Extract the [x, y] coordinate from the center of the cell holding the provided text.  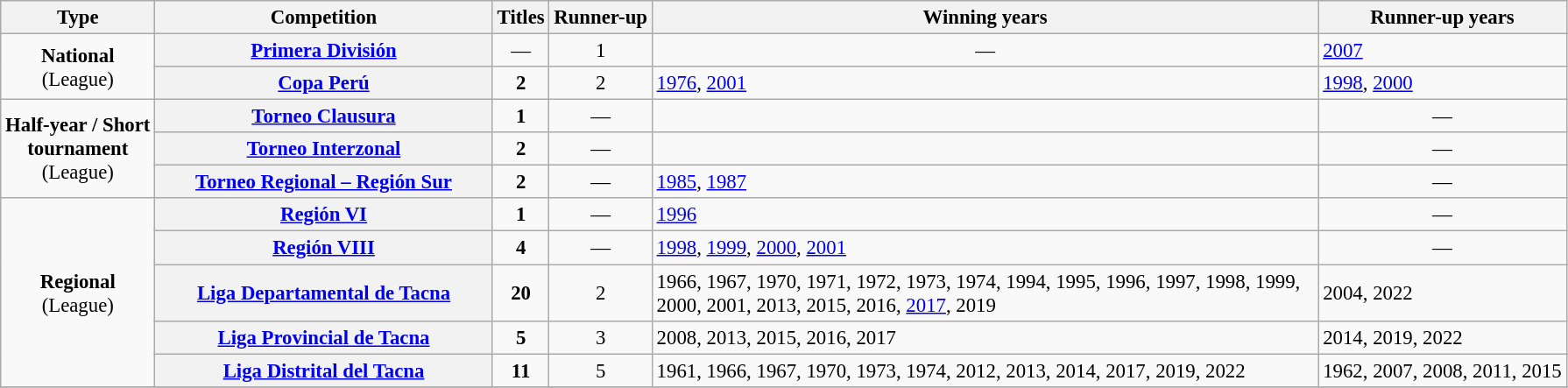
2007 [1442, 51]
1961, 1966, 1967, 1970, 1973, 1974, 2012, 2013, 2014, 2017, 2019, 2022 [985, 370]
1966, 1967, 1970, 1971, 1972, 1973, 1974, 1994, 1995, 1996, 1997, 1998, 1999, 2000, 2001, 2013, 2015, 2016, 2017, 2019 [985, 293]
1998, 1999, 2000, 2001 [985, 248]
Half-year / Shorttournament(League) [78, 149]
1985, 1987 [985, 182]
Primera División [324, 51]
Titles [520, 18]
1962, 2007, 2008, 2011, 2015 [1442, 370]
Torneo Clausura [324, 116]
Copa Perú [324, 83]
4 [520, 248]
National(League) [78, 67]
1998, 2000 [1442, 83]
3 [601, 337]
Torneo Regional – Región Sur [324, 182]
Región VI [324, 215]
Runner-up years [1442, 18]
Torneo Interzonal [324, 149]
Competition [324, 18]
Type [78, 18]
Winning years [985, 18]
2008, 2013, 2015, 2016, 2017 [985, 337]
Regional(League) [78, 293]
1996 [985, 215]
11 [520, 370]
2014, 2019, 2022 [1442, 337]
Liga Distrital del Tacna [324, 370]
20 [520, 293]
Región VIII [324, 248]
Runner-up [601, 18]
Liga Departamental de Tacna [324, 293]
1976, 2001 [985, 83]
Liga Provincial de Tacna [324, 337]
2004, 2022 [1442, 293]
